Pinpoint the cell where the given text exists, returning its (x, y) midpoint coordinate. 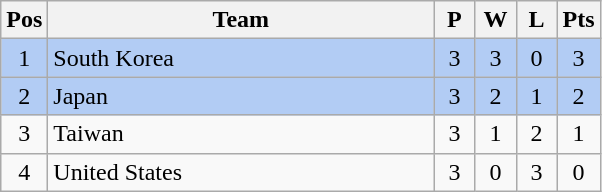
L (536, 20)
W (496, 20)
Team (241, 20)
South Korea (241, 58)
Pts (578, 20)
Japan (241, 96)
P (454, 20)
Pos (24, 20)
United States (241, 172)
Taiwan (241, 134)
4 (24, 172)
